Output the (x, y) coordinate of the center of the cell containing the given text.  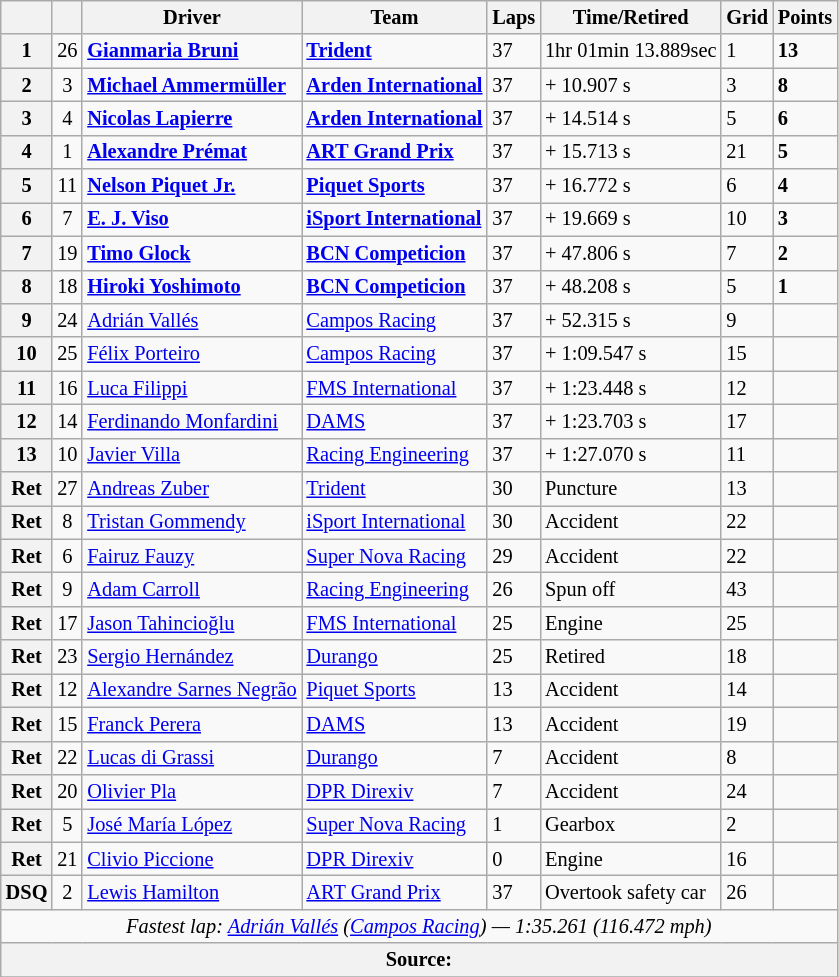
27 (67, 489)
Gianmaria Bruni (192, 51)
Puncture (630, 489)
Fastest lap: Adrián Vallés (Campos Racing) — 1:35.261 (116.472 mph) (419, 926)
Lewis Hamilton (192, 892)
43 (747, 589)
+ 16.772 s (630, 186)
+ 47.806 s (630, 253)
Clivio Piccione (192, 859)
Olivier Pla (192, 791)
+ 10.907 s (630, 85)
0 (514, 859)
Overtook safety car (630, 892)
29 (514, 556)
Gearbox (630, 825)
Fairuz Fauzy (192, 556)
Michael Ammermüller (192, 85)
Alexandre Sarnes Negrão (192, 690)
Sergio Hernández (192, 657)
Hiroki Yoshimoto (192, 287)
20 (67, 791)
Javier Villa (192, 455)
Luca Filippi (192, 388)
Laps (514, 17)
+ 1:09.547 s (630, 354)
Timo Glock (192, 253)
+ 14.514 s (630, 118)
Félix Porteiro (192, 354)
+ 48.208 s (630, 287)
Adam Carroll (192, 589)
Source: (419, 960)
23 (67, 657)
Time/Retired (630, 17)
Andreas Zuber (192, 489)
José María López (192, 825)
Spun off (630, 589)
1hr 01min 13.889sec (630, 51)
+ 19.669 s (630, 219)
Points (805, 17)
Retired (630, 657)
Jason Tahincioğlu (192, 623)
Lucas di Grassi (192, 758)
Grid (747, 17)
Nicolas Lapierre (192, 118)
E. J. Viso (192, 219)
Alexandre Prémat (192, 152)
Ferdinando Monfardini (192, 421)
Nelson Piquet Jr. (192, 186)
+ 1:23.448 s (630, 388)
+ 1:27.070 s (630, 455)
+ 1:23.703 s (630, 421)
Team (395, 17)
+ 52.315 s (630, 320)
Tristan Gommendy (192, 522)
Franck Perera (192, 724)
Driver (192, 17)
DSQ (27, 892)
Adrián Vallés (192, 320)
+ 15.713 s (630, 152)
